Return (X, Y) of the center of cell containing provided text 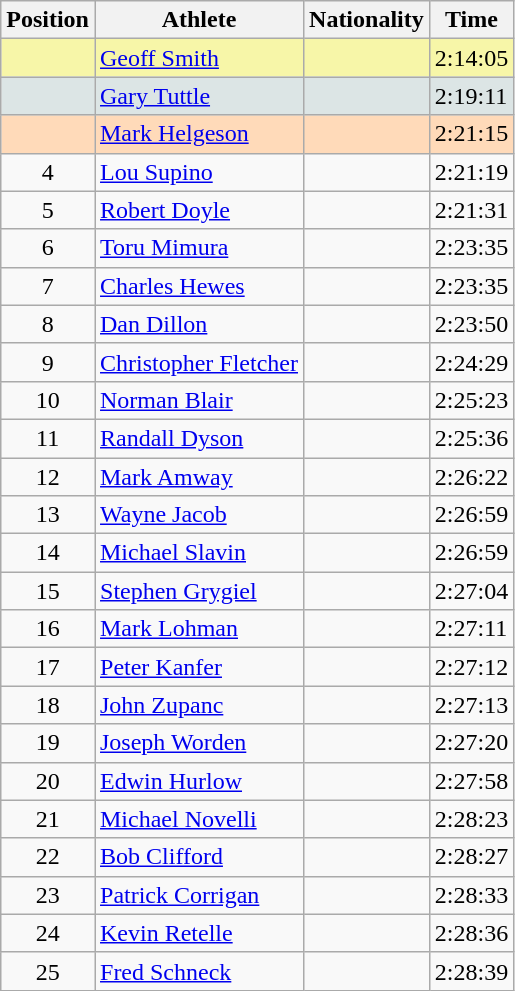
10 (48, 400)
2:28:36 (471, 933)
22 (48, 857)
2:28:27 (471, 857)
9 (48, 362)
2:24:29 (471, 362)
2:23:50 (471, 324)
16 (48, 629)
Gary Tuttle (198, 96)
2:28:33 (471, 895)
23 (48, 895)
19 (48, 743)
11 (48, 438)
Nationality (367, 20)
21 (48, 819)
15 (48, 591)
2:25:36 (471, 438)
18 (48, 705)
Athlete (198, 20)
2:27:13 (471, 705)
Robert Doyle (198, 210)
Charles Hewes (198, 286)
8 (48, 324)
2:19:11 (471, 96)
Michael Slavin (198, 553)
Randall Dyson (198, 438)
25 (48, 971)
John Zupanc (198, 705)
2:28:23 (471, 819)
2:14:05 (471, 58)
Kevin Retelle (198, 933)
Wayne Jacob (198, 515)
Dan Dillon (198, 324)
Mark Helgeson (198, 134)
Joseph Worden (198, 743)
Peter Kanfer (198, 667)
6 (48, 248)
2:27:11 (471, 629)
2:27:20 (471, 743)
2:27:04 (471, 591)
Michael Novelli (198, 819)
Edwin Hurlow (198, 781)
Mark Lohman (198, 629)
7 (48, 286)
Time (471, 20)
13 (48, 515)
2:28:39 (471, 971)
Lou Supino (198, 172)
Norman Blair (198, 400)
4 (48, 172)
5 (48, 210)
Geoff Smith (198, 58)
Bob Clifford (198, 857)
24 (48, 933)
14 (48, 553)
2:26:22 (471, 477)
Toru Mimura (198, 248)
Stephen Grygiel (198, 591)
2:21:19 (471, 172)
Christopher Fletcher (198, 362)
2:25:23 (471, 400)
Mark Amway (198, 477)
17 (48, 667)
20 (48, 781)
Fred Schneck (198, 971)
2:27:58 (471, 781)
2:21:15 (471, 134)
2:27:12 (471, 667)
Patrick Corrigan (198, 895)
2:21:31 (471, 210)
12 (48, 477)
Position (48, 20)
